Scan for the cell matching the given text and deliver its (x, y) coordinate at center. 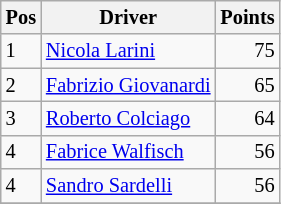
3 (21, 118)
Sandro Sardelli (128, 186)
Pos (21, 17)
1 (21, 51)
Roberto Colciago (128, 118)
Fabrice Walfisch (128, 152)
2 (21, 85)
Nicola Larini (128, 51)
Fabrizio Giovanardi (128, 85)
65 (247, 85)
Points (247, 17)
Driver (128, 17)
64 (247, 118)
75 (247, 51)
